Scan for the cell matching the given text and deliver its (X, Y) coordinate at center. 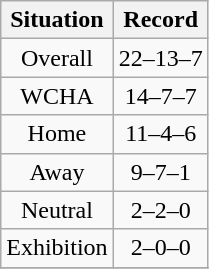
Exhibition (57, 248)
2–2–0 (160, 210)
Record (160, 20)
Situation (57, 20)
2–0–0 (160, 248)
Home (57, 134)
WCHA (57, 96)
22–13–7 (160, 58)
14–7–7 (160, 96)
Neutral (57, 210)
11–4–6 (160, 134)
9–7–1 (160, 172)
Overall (57, 58)
Away (57, 172)
